Locate the cell with the specified text and output its (x, y) center coordinate. 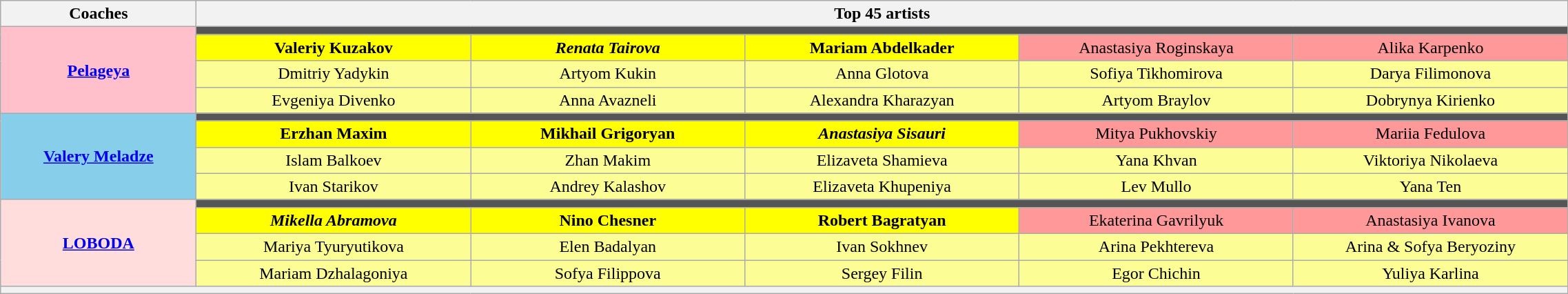
Anastasiya Sisauri (882, 134)
Sofya Filippova (608, 273)
Yana Ten (1430, 186)
Mariya Tyuryutikova (334, 246)
Lev Mullo (1157, 186)
Mariam Abdelkader (882, 48)
Mariam Dzhalagoniya (334, 273)
Arina Pekhtereva (1157, 246)
Sofiya Tikhomirova (1157, 74)
Nino Chesner (608, 220)
Darya Filimonova (1430, 74)
Mikella Abramova (334, 220)
Elen Badalyan (608, 246)
LOBODA (99, 243)
Yana Khvan (1157, 160)
Dmitriy Yadykin (334, 74)
Valery Meladze (99, 156)
Zhan Makim (608, 160)
Alika Karpenko (1430, 48)
Anna Glotova (882, 74)
Elizaveta Khupeniya (882, 186)
Mitya Pukhovskiy (1157, 134)
Anastasiya Roginskaya (1157, 48)
Elizaveta Shamieva (882, 160)
Alexandra Kharazyan (882, 100)
Mikhail Grigoryan (608, 134)
Ivan Starikov (334, 186)
Coaches (99, 14)
Mariia Fedulova (1430, 134)
Egor Chichin (1157, 273)
Renata Tairova (608, 48)
Arina & Sofya Beryoziny (1430, 246)
Andrey Kalashov (608, 186)
Top 45 artists (882, 14)
Anastasiya Ivanova (1430, 220)
Valeriy Kuzakov (334, 48)
Sergey Filin (882, 273)
Islam Balkoev (334, 160)
Artyom Kukin (608, 74)
Dobrynya Kirienko (1430, 100)
Yuliya Karlina (1430, 273)
Artyom Braylov (1157, 100)
Evgeniya Divenko (334, 100)
Pelageya (99, 70)
Robert Bagratyan (882, 220)
Ekaterina Gavrilyuk (1157, 220)
Viktoriya Nikolaeva (1430, 160)
Erzhan Maxim (334, 134)
Anna Avazneli (608, 100)
Ivan Sokhnev (882, 246)
